Detect which cell encompasses the target text, then output its [X, Y] center coordinate. 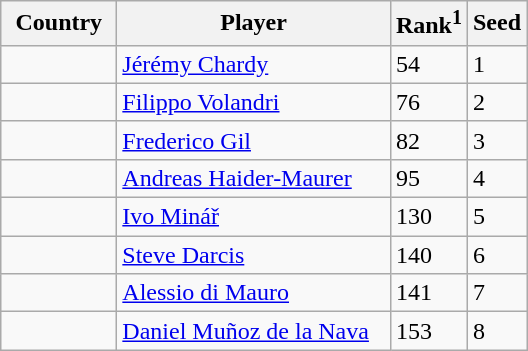
54 [428, 64]
Andreas Haider-Maurer [254, 178]
8 [496, 331]
82 [428, 140]
Country [59, 24]
Filippo Volandri [254, 102]
Daniel Muñoz de la Nava [254, 331]
Seed [496, 24]
130 [428, 217]
7 [496, 293]
76 [428, 102]
153 [428, 331]
Alessio di Mauro [254, 293]
Steve Darcis [254, 255]
3 [496, 140]
2 [496, 102]
95 [428, 178]
4 [496, 178]
Rank1 [428, 24]
Ivo Minář [254, 217]
6 [496, 255]
141 [428, 293]
Frederico Gil [254, 140]
5 [496, 217]
Player [254, 24]
Jérémy Chardy [254, 64]
140 [428, 255]
1 [496, 64]
